Detect which cell encompasses the target text, then output its [x, y] center coordinate. 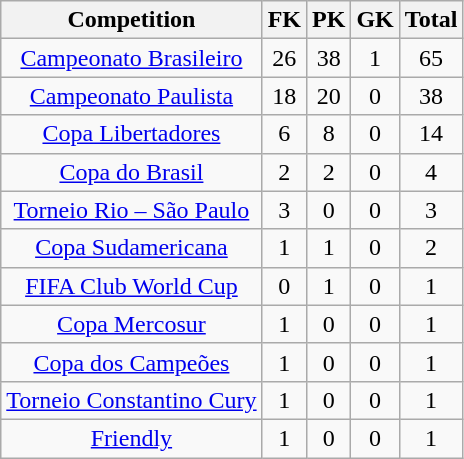
8 [329, 134]
GK [375, 20]
Copa Sudamericana [132, 248]
Copa Mercosur [132, 324]
Torneio Rio – São Paulo [132, 210]
Competition [132, 20]
Copa Libertadores [132, 134]
20 [329, 96]
65 [431, 58]
Campeonato Brasileiro [132, 58]
Copa do Brasil [132, 172]
26 [284, 58]
FK [284, 20]
FIFA Club World Cup [132, 286]
4 [431, 172]
PK [329, 20]
Copa dos Campeões [132, 362]
6 [284, 134]
14 [431, 134]
Friendly [132, 438]
18 [284, 96]
Torneio Constantino Cury [132, 400]
Total [431, 20]
Campeonato Paulista [132, 96]
